Search for the cell housing the specified text and yield its [x, y] center coordinate. 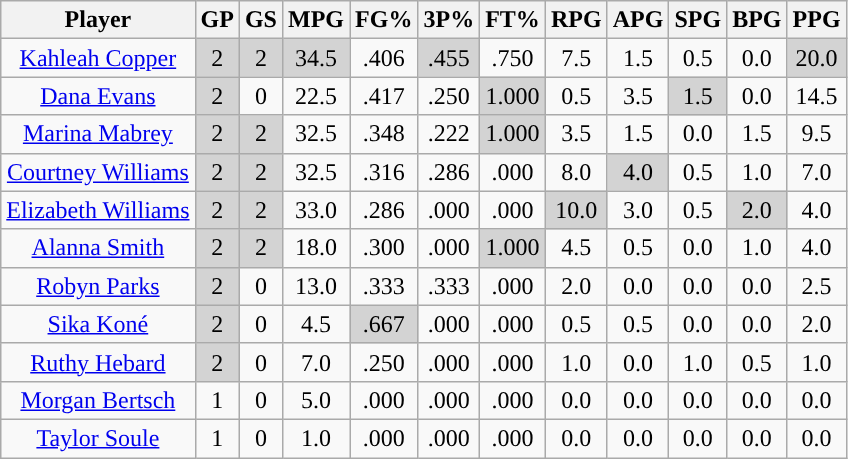
Elizabeth Williams [98, 210]
SPG [698, 20]
.750 [513, 58]
20.0 [816, 58]
.417 [384, 96]
.455 [449, 58]
GS [260, 20]
10.0 [576, 210]
.406 [384, 58]
8.0 [576, 172]
PPG [816, 20]
Taylor Soule [98, 438]
14.5 [816, 96]
13.0 [316, 286]
.667 [384, 324]
FT% [513, 20]
MPG [316, 20]
33.0 [316, 210]
3.0 [638, 210]
Courtney Williams [98, 172]
Kahleah Copper [98, 58]
GP [217, 20]
18.0 [316, 248]
BPG [757, 20]
Dana Evans [98, 96]
Ruthy Hebard [98, 362]
9.5 [816, 134]
Robyn Parks [98, 286]
2.5 [816, 286]
Morgan Bertsch [98, 400]
34.5 [316, 58]
Marina Mabrey [98, 134]
APG [638, 20]
Alanna Smith [98, 248]
Sika Koné [98, 324]
22.5 [316, 96]
7.5 [576, 58]
.348 [384, 134]
.222 [449, 134]
5.0 [316, 400]
3P% [449, 20]
FG% [384, 20]
RPG [576, 20]
.300 [384, 248]
.316 [384, 172]
Player [98, 20]
